Pinpoint the cell where the given text exists, returning its [X, Y] midpoint coordinate. 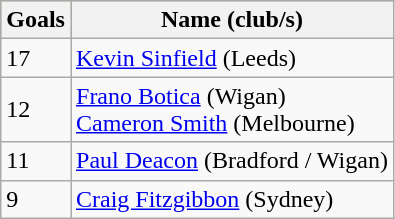
Goals [36, 20]
Frano Botica (Wigan) Cameron Smith (Melbourne) [232, 110]
Name (club/s) [232, 20]
Kevin Sinfield (Leeds) [232, 58]
Paul Deacon (Bradford / Wigan) [232, 161]
Craig Fitzgibbon (Sydney) [232, 199]
9 [36, 199]
11 [36, 161]
12 [36, 110]
17 [36, 58]
